Search for the cell housing the specified text and yield its [x, y] center coordinate. 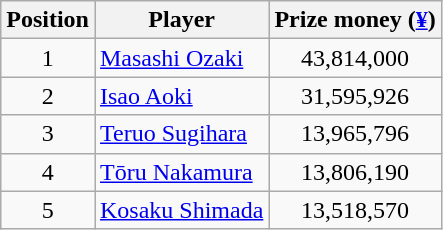
Isao Aoki [181, 96]
3 [48, 134]
31,595,926 [355, 96]
Prize money (¥) [355, 20]
2 [48, 96]
Position [48, 20]
Masashi Ozaki [181, 58]
4 [48, 172]
Teruo Sugihara [181, 134]
43,814,000 [355, 58]
Player [181, 20]
1 [48, 58]
13,806,190 [355, 172]
5 [48, 210]
13,518,570 [355, 210]
Tōru Nakamura [181, 172]
13,965,796 [355, 134]
Kosaku Shimada [181, 210]
